Search for the cell housing the specified text and yield its (x, y) center coordinate. 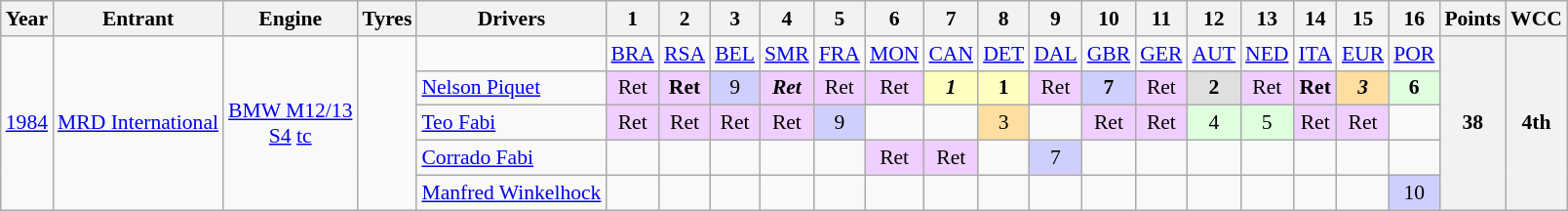
Year (27, 19)
FRA (840, 54)
13 (1267, 19)
1984 (27, 123)
WCC (1537, 19)
8 (1003, 19)
BMW M12/13S4 tc (291, 123)
Drivers (511, 19)
4th (1537, 123)
14 (1315, 19)
NED (1267, 54)
BEL (735, 54)
38 (1472, 123)
Manfred Winkelhock (511, 192)
MON (895, 54)
RSA (685, 54)
15 (1363, 19)
MRD International (138, 123)
Engine (291, 19)
EUR (1363, 54)
AUT (1214, 54)
Points (1472, 19)
Nelson Piquet (511, 88)
16 (1414, 19)
SMR (787, 54)
POR (1414, 54)
11 (1160, 19)
DAL (1055, 54)
GBR (1110, 54)
Corrado Fabi (511, 158)
Tyres (386, 19)
DET (1003, 54)
ITA (1315, 54)
GER (1160, 54)
Teo Fabi (511, 123)
Entrant (138, 19)
BRA (632, 54)
CAN (951, 54)
12 (1214, 19)
